Scan for the cell matching the given text and deliver its (x, y) coordinate at center. 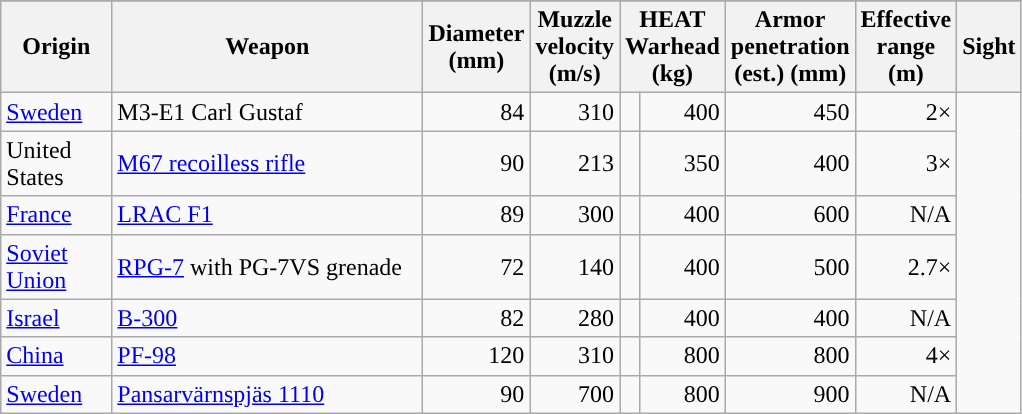
140 (575, 266)
LRAC F1 (268, 215)
700 (575, 394)
4× (906, 356)
280 (575, 318)
89 (476, 215)
Soviet Union (56, 266)
Origin (56, 47)
M67 recoilless rifle (268, 164)
3× (906, 164)
Pansarvärnspjäs 1110 (268, 394)
Sight (989, 47)
82 (476, 318)
Muzzle velocity (m/s) (575, 47)
900 (790, 394)
China (56, 356)
M3-E1 Carl Gustaf (268, 112)
120 (476, 356)
600 (790, 215)
300 (575, 215)
450 (790, 112)
Diameter (mm) (476, 47)
United States (56, 164)
350 (683, 164)
PF-98 (268, 356)
Effective range (m) (906, 47)
Weapon (268, 47)
500 (790, 266)
France (56, 215)
213 (575, 164)
72 (476, 266)
Armor penetration (est.) (mm) (790, 47)
84 (476, 112)
Israel (56, 318)
HEAT Warhead (kg) (673, 47)
RPG-7 with PG-7VS grenade (268, 266)
2.7× (906, 266)
B-300 (268, 318)
2× (906, 112)
